Extract the [X, Y] coordinate from the center of the cell holding the provided text.  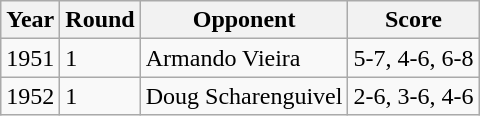
5-7, 4-6, 6-8 [414, 58]
Opponent [244, 20]
2-6, 3-6, 4-6 [414, 96]
Armando Vieira [244, 58]
1952 [30, 96]
Doug Scharenguivel [244, 96]
1951 [30, 58]
Round [100, 20]
Year [30, 20]
Score [414, 20]
